For the text-containing cell, return its midpoint in [x, y] coordinate format. 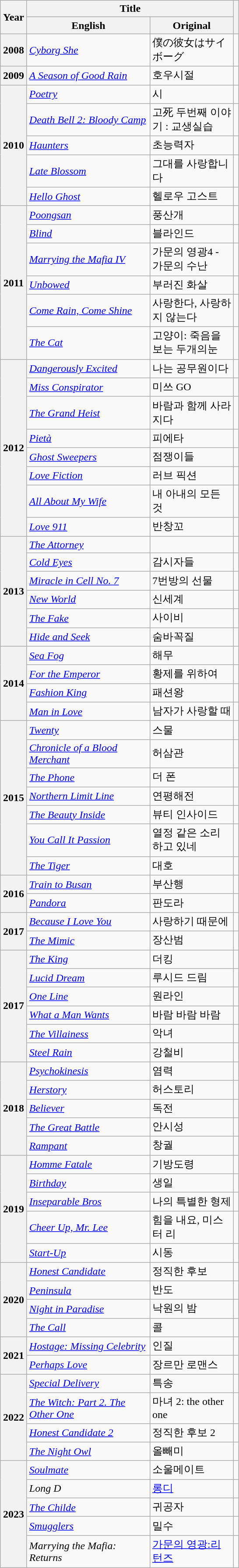
2010 [14, 146]
The Tiger [88, 866]
The Grand Heist [88, 413]
Title [130, 9]
Train to Busan [88, 885]
Marrying the Mafia: Returns [88, 1551]
부러진 화살 [192, 285]
Marrying the Mafia IV [88, 259]
The Cat [88, 343]
2009 [14, 75]
해무 [192, 656]
Northern Limit Line [88, 796]
Rampant [88, 1146]
Believer [88, 1108]
사랑한다, 사랑하지 않는다 [192, 310]
Herstory [88, 1090]
New World [88, 600]
더 폰 [192, 777]
Ghost Sweepers [88, 457]
Cyborg She [88, 50]
The King [88, 959]
대호 [192, 866]
Miss Conspirator [88, 388]
Start-Up [88, 1253]
허삼관 [192, 753]
2008 [14, 50]
2014 [14, 684]
Fashion King [88, 693]
The Villainess [88, 1034]
What a Man Wants [88, 1016]
숨바꼭질 [192, 637]
Miracle in Cell No. 7 [88, 581]
나는 공무원이다 [192, 368]
부산행 [192, 885]
The Fake [88, 618]
Haunters [88, 146]
Birthday [88, 1183]
Lucid Dream [88, 978]
Cold Eyes [88, 562]
사이비 [192, 618]
Cheer Up, Mr. Lee [88, 1227]
2019 [14, 1208]
Homme Fatale [88, 1165]
A Season of Good Rain [88, 75]
The Mimic [88, 940]
Hello Ghost [88, 196]
호우시절 [192, 75]
2022 [14, 1417]
러브 픽션 [192, 476]
Blind [88, 234]
악녀 [192, 1034]
Perhaps Love [88, 1365]
장르만 로맨스 [192, 1365]
The Beauty Inside [88, 815]
Inseparable Bros [88, 1201]
반도 [192, 1290]
Sea Fog [88, 656]
가문의 영광:리턴즈 [192, 1551]
더킹 [192, 959]
감시자들 [192, 562]
가문의 영광4 - 가문의 수난 [192, 259]
Dangerously Excited [88, 368]
판도라 [192, 903]
Special Delivery [88, 1384]
You Call It Passion [88, 840]
2020 [14, 1299]
Pietà [88, 438]
풍산개 [192, 215]
Man in Love [88, 711]
The Great Battle [88, 1127]
For the Emperor [88, 674]
Peninsula [88, 1290]
Hostage: Missing Celebrity [88, 1346]
올빼미 [192, 1451]
인질 [192, 1346]
Smugglers [88, 1526]
The Attorney [88, 545]
Come Rain, Come Shine [88, 310]
2015 [14, 798]
2023 [14, 1514]
시동 [192, 1253]
Honest Candidate 2 [88, 1433]
2018 [14, 1108]
Chronicle of a Blood Merchant [88, 753]
초능력자 [192, 146]
The Phone [88, 777]
피에타 [192, 438]
The Night Owl [88, 1451]
고양이: 죽음을보는 두개의눈 [192, 343]
열정 같은 소리 하고 있네 [192, 840]
미쓰 GO [192, 388]
소울메이트 [192, 1470]
창궐 [192, 1146]
낙원의 밤 [192, 1309]
스물 [192, 731]
2013 [14, 591]
Twenty [88, 731]
Pandora [88, 903]
정직한 후보 [192, 1272]
시 [192, 95]
The Childe [88, 1507]
정직한 후보 2 [192, 1433]
Psychokinesis [88, 1071]
강철비 [192, 1052]
패션왕 [192, 693]
생일 [192, 1183]
사랑하기 때문에 [192, 922]
English [88, 25]
연평해전 [192, 796]
Year [14, 17]
허스토리 [192, 1090]
그대를 사랑합니다 [192, 171]
신세계 [192, 600]
뷰티 인사이드 [192, 815]
헬로우 고스트 [192, 196]
밀수 [192, 1526]
Late Blossom [88, 171]
점쟁이들 [192, 457]
장산범 [192, 940]
독전 [192, 1108]
The Call [88, 1328]
Hide and Seek [88, 637]
내 아내의 모든 것 [192, 501]
One Line [88, 996]
특송 [192, 1384]
2011 [14, 282]
바람 바람 바람 [192, 1016]
원라인 [192, 996]
바람과 함께 사라지다 [192, 413]
Long D [88, 1489]
2012 [14, 448]
Soulmate [88, 1470]
롱디 [192, 1489]
僕の彼女はサイボーグ [192, 50]
Original [192, 25]
Because I Love You [88, 922]
Love Fiction [88, 476]
반창꼬 [192, 527]
2016 [14, 894]
블라인드 [192, 234]
힘을 내요, 미스터 리 [192, 1227]
남자가 사랑할 때 [192, 711]
Unbowed [88, 285]
나의 특별한 형제 [192, 1201]
Honest Candidate [88, 1272]
Poetry [88, 95]
루시드 드림 [192, 978]
7번방의 선물 [192, 581]
Steel Rain [88, 1052]
2021 [14, 1356]
염력 [192, 1071]
안시성 [192, 1127]
마녀 2: the other one [192, 1408]
귀공자 [192, 1507]
콜 [192, 1328]
The Witch: Part 2. The Other One [88, 1408]
Poongsan [88, 215]
All About My Wife [88, 501]
Death Bell 2: Bloody Camp [88, 120]
Love 911 [88, 527]
Night in Paradise [88, 1309]
기방도령 [192, 1165]
고死 두번째 이야기 : 교생실습 [192, 120]
황제를 위하여 [192, 674]
